Search for the cell housing the specified text and yield its (x, y) center coordinate. 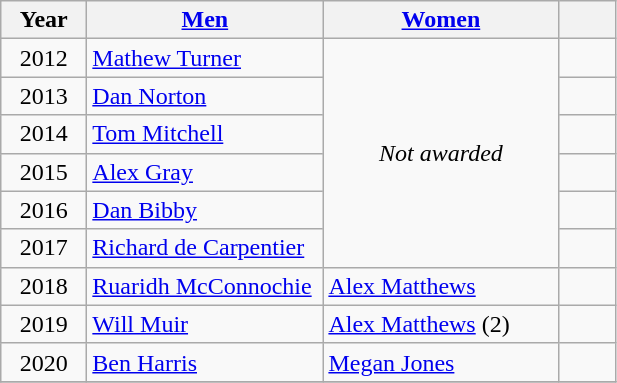
Alex Matthews (441, 286)
Year (44, 20)
Alex Matthews (2) (441, 324)
2018 (44, 286)
Dan Bibby (205, 210)
Will Muir (205, 324)
2016 (44, 210)
Ben Harris (205, 362)
2012 (44, 58)
Ruaridh McConnochie (205, 286)
Tom Mitchell (205, 134)
Not awarded (441, 153)
2013 (44, 96)
2015 (44, 172)
2020 (44, 362)
Richard de Carpentier (205, 248)
Alex Gray (205, 172)
Megan Jones (441, 362)
2017 (44, 248)
Mathew Turner (205, 58)
2014 (44, 134)
Dan Norton (205, 96)
2019 (44, 324)
Men (205, 20)
Women (441, 20)
